Detect which cell encompasses the target text, then output its [X, Y] center coordinate. 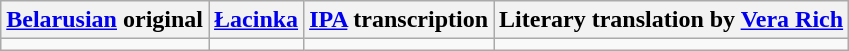
Łacinka [256, 20]
Literary translation by Vera Rich [672, 20]
IPA transcription [399, 20]
Belarusian original [105, 20]
